Scan for the cell matching the given text and deliver its [x, y] coordinate at center. 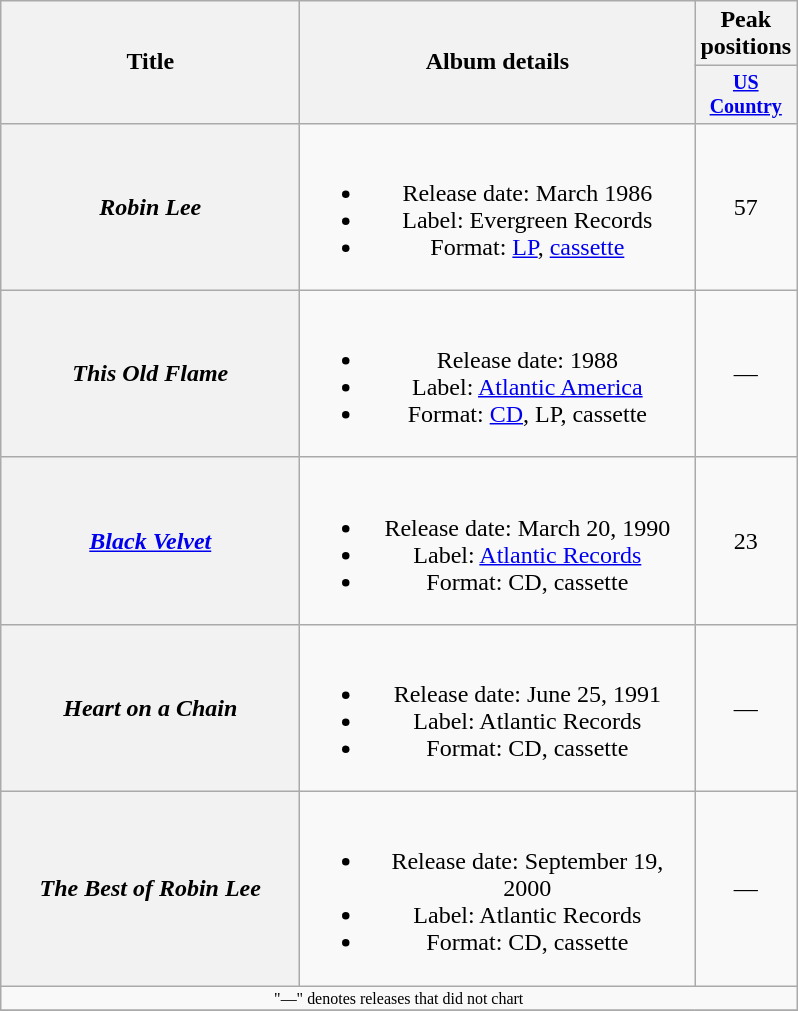
23 [746, 540]
Release date: June 25, 1991Label: Atlantic RecordsFormat: CD, cassette [498, 708]
57 [746, 206]
The Best of Robin Lee [150, 889]
Peak positions [746, 34]
"—" denotes releases that did not chart [399, 998]
Release date: 1988Label: Atlantic AmericaFormat: CD, LP, cassette [498, 374]
Robin Lee [150, 206]
Release date: March 20, 1990Label: Atlantic RecordsFormat: CD, cassette [498, 540]
This Old Flame [150, 374]
Heart on a Chain [150, 708]
Title [150, 62]
Album details [498, 62]
Release date: September 19, 2000Label: Atlantic RecordsFormat: CD, cassette [498, 889]
Black Velvet [150, 540]
US Country [746, 94]
Release date: March 1986Label: Evergreen RecordsFormat: LP, cassette [498, 206]
